Scan for the cell matching the given text and deliver its (x, y) coordinate at center. 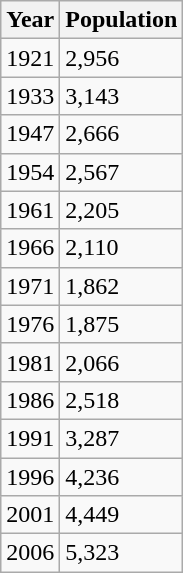
3,287 (122, 438)
2,110 (122, 248)
1954 (30, 172)
1966 (30, 248)
1991 (30, 438)
1971 (30, 286)
1947 (30, 134)
2,956 (122, 58)
Year (30, 20)
1986 (30, 400)
5,323 (122, 553)
2,205 (122, 210)
1996 (30, 477)
1981 (30, 362)
1,875 (122, 324)
2001 (30, 515)
1961 (30, 210)
2,666 (122, 134)
2006 (30, 553)
2,518 (122, 400)
1921 (30, 58)
2,066 (122, 362)
1,862 (122, 286)
1933 (30, 96)
2,567 (122, 172)
Population (122, 20)
1976 (30, 324)
3,143 (122, 96)
4,449 (122, 515)
4,236 (122, 477)
